Pinpoint the cell where the given text exists, returning its (X, Y) midpoint coordinate. 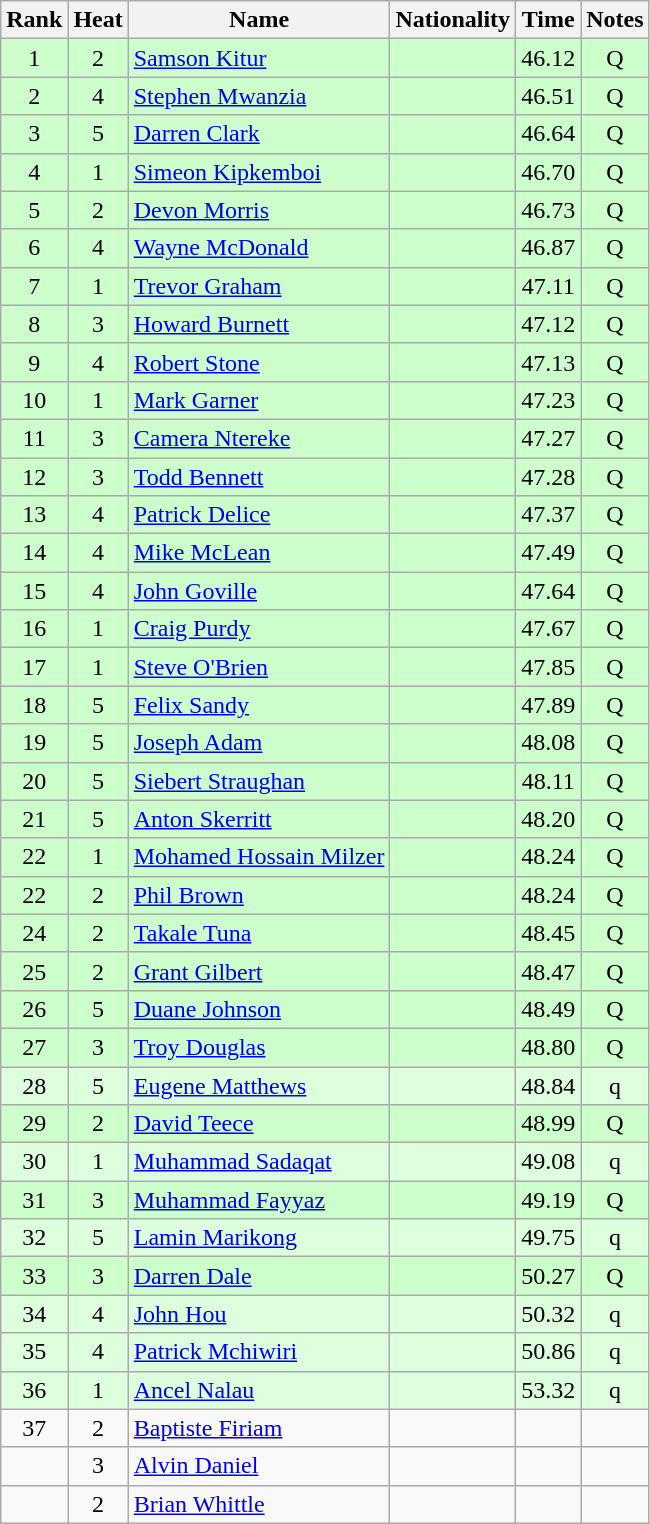
Anton Skerritt (259, 819)
48.45 (548, 933)
David Teece (259, 1124)
Ancel Nalau (259, 1390)
32 (34, 1238)
Samson Kitur (259, 58)
Baptiste Firiam (259, 1428)
48.11 (548, 781)
Mark Garner (259, 400)
6 (34, 248)
Grant Gilbert (259, 971)
50.27 (548, 1276)
7 (34, 286)
15 (34, 591)
John Goville (259, 591)
Darren Dale (259, 1276)
27 (34, 1047)
Phil Brown (259, 895)
Felix Sandy (259, 705)
Lamin Marikong (259, 1238)
13 (34, 515)
Alvin Daniel (259, 1466)
Notes (615, 20)
Siebert Straughan (259, 781)
46.64 (548, 134)
Craig Purdy (259, 629)
28 (34, 1085)
9 (34, 362)
Todd Bennett (259, 477)
37 (34, 1428)
Heat (98, 20)
30 (34, 1162)
47.49 (548, 553)
48.47 (548, 971)
49.19 (548, 1200)
53.32 (548, 1390)
Takale Tuna (259, 933)
Mohamed Hossain Milzer (259, 857)
Muhammad Fayyaz (259, 1200)
50.86 (548, 1352)
48.08 (548, 743)
Robert Stone (259, 362)
35 (34, 1352)
Name (259, 20)
20 (34, 781)
24 (34, 933)
31 (34, 1200)
Howard Burnett (259, 324)
Wayne McDonald (259, 248)
Steve O'Brien (259, 667)
48.84 (548, 1085)
36 (34, 1390)
Troy Douglas (259, 1047)
Camera Ntereke (259, 438)
47.89 (548, 705)
Joseph Adam (259, 743)
12 (34, 477)
26 (34, 1009)
Patrick Mchiwiri (259, 1352)
Duane Johnson (259, 1009)
16 (34, 629)
29 (34, 1124)
21 (34, 819)
47.64 (548, 591)
47.13 (548, 362)
46.12 (548, 58)
33 (34, 1276)
49.08 (548, 1162)
8 (34, 324)
47.67 (548, 629)
47.11 (548, 286)
46.51 (548, 96)
17 (34, 667)
48.99 (548, 1124)
48.49 (548, 1009)
10 (34, 400)
Eugene Matthews (259, 1085)
Nationality (453, 20)
19 (34, 743)
46.73 (548, 210)
Patrick Delice (259, 515)
48.80 (548, 1047)
Darren Clark (259, 134)
11 (34, 438)
49.75 (548, 1238)
Muhammad Sadaqat (259, 1162)
Devon Morris (259, 210)
Rank (34, 20)
John Hou (259, 1314)
47.37 (548, 515)
48.20 (548, 819)
Brian Whittle (259, 1504)
14 (34, 553)
Simeon Kipkemboi (259, 172)
50.32 (548, 1314)
47.28 (548, 477)
47.85 (548, 667)
47.27 (548, 438)
46.70 (548, 172)
Mike McLean (259, 553)
Trevor Graham (259, 286)
47.12 (548, 324)
Stephen Mwanzia (259, 96)
18 (34, 705)
46.87 (548, 248)
47.23 (548, 400)
Time (548, 20)
25 (34, 971)
34 (34, 1314)
